Find where the given text appears and provide that cell's center as [X, Y] coordinate. 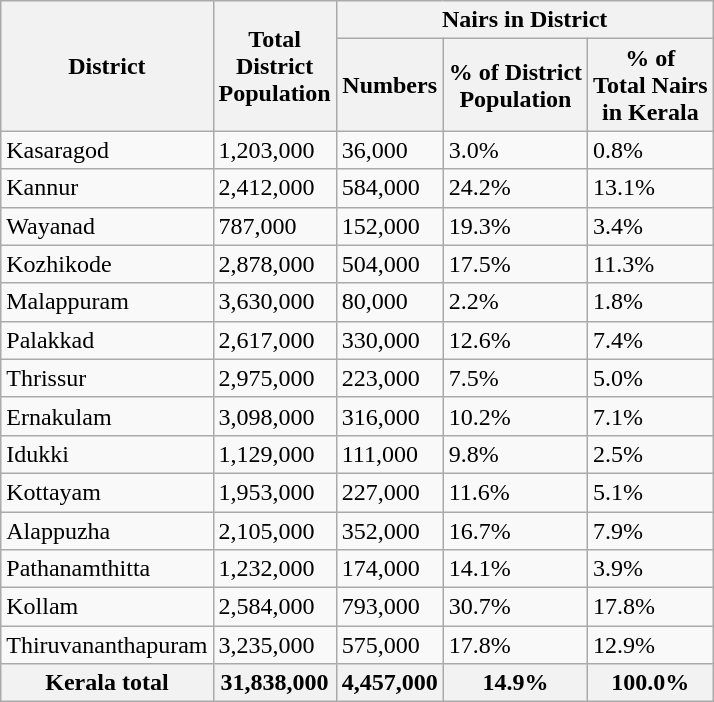
Kottayam [107, 492]
1,203,000 [274, 150]
2,617,000 [274, 340]
Kerala total [107, 683]
11.6% [515, 492]
227,000 [390, 492]
330,000 [390, 340]
2.5% [651, 454]
5.1% [651, 492]
11.3% [651, 264]
13.1% [651, 188]
3.9% [651, 569]
36,000 [390, 150]
10.2% [515, 416]
9.8% [515, 454]
504,000 [390, 264]
Numbers [390, 85]
Kasaragod [107, 150]
16.7% [515, 531]
17.5% [515, 264]
316,000 [390, 416]
787,000 [274, 226]
352,000 [390, 531]
Wayanad [107, 226]
3.4% [651, 226]
14.9% [515, 683]
80,000 [390, 302]
7.5% [515, 378]
30.7% [515, 607]
% ofTotal Nairsin Kerala [651, 85]
2,975,000 [274, 378]
3,630,000 [274, 302]
31,838,000 [274, 683]
1,129,000 [274, 454]
TotalDistrictPopulation [274, 66]
Thrissur [107, 378]
584,000 [390, 188]
3,098,000 [274, 416]
District [107, 66]
3.0% [515, 150]
14.1% [515, 569]
1,953,000 [274, 492]
575,000 [390, 645]
2.2% [515, 302]
Kannur [107, 188]
2,412,000 [274, 188]
3,235,000 [274, 645]
0.8% [651, 150]
12.6% [515, 340]
Malappuram [107, 302]
1.8% [651, 302]
2,584,000 [274, 607]
100.0% [651, 683]
1,232,000 [274, 569]
7.4% [651, 340]
5.0% [651, 378]
19.3% [515, 226]
Idukki [107, 454]
Kollam [107, 607]
Nairs in District [524, 20]
223,000 [390, 378]
2,105,000 [274, 531]
152,000 [390, 226]
174,000 [390, 569]
2,878,000 [274, 264]
Ernakulam [107, 416]
% of DistrictPopulation [515, 85]
Thiruvananthapuram [107, 645]
12.9% [651, 645]
Alappuzha [107, 531]
24.2% [515, 188]
7.9% [651, 531]
111,000 [390, 454]
793,000 [390, 607]
4,457,000 [390, 683]
7.1% [651, 416]
Palakkad [107, 340]
Pathanamthitta [107, 569]
Kozhikode [107, 264]
